Extract the (x, y) coordinate from the center of the cell holding the provided text.  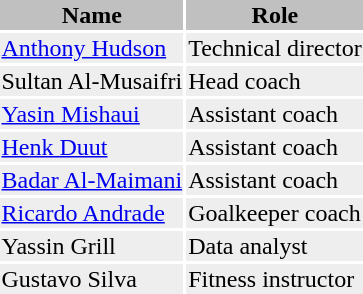
Anthony Hudson (92, 48)
Ricardo Andrade (92, 213)
Yassin Grill (92, 246)
Henk Duut (92, 147)
Name (92, 15)
Badar Al-Maimani (92, 180)
Sultan Al-Musaifri (92, 81)
Gustavo Silva (92, 279)
Yasin Mishaui (92, 114)
